Output the (X, Y) coordinate of the center of the cell containing the given text.  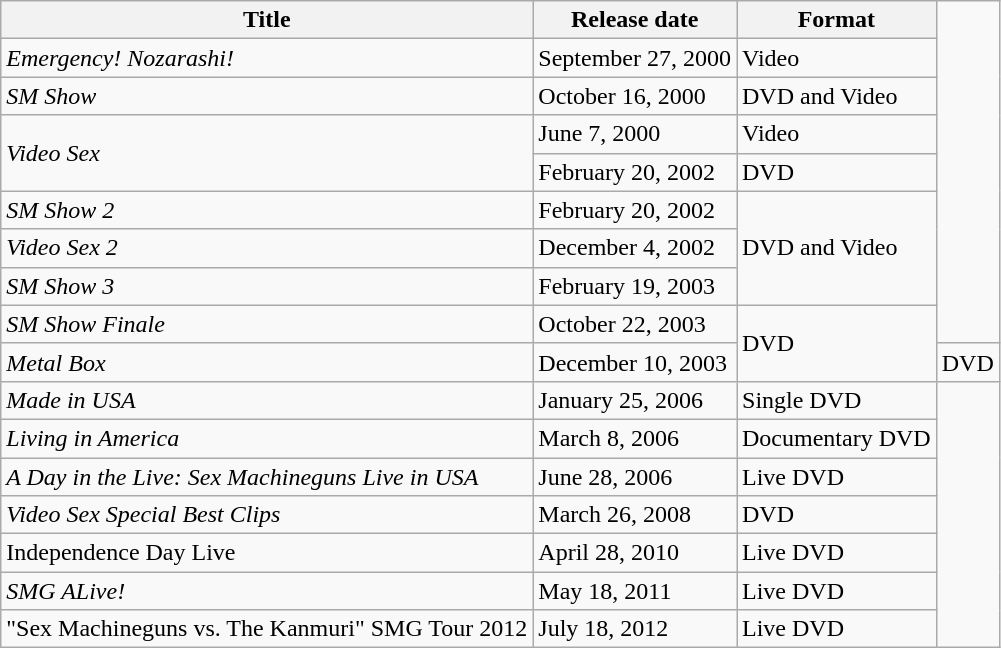
Emergency! Nozarashi! (267, 58)
Independence Day Live (267, 553)
February 19, 2003 (635, 286)
June 7, 2000 (635, 134)
October 16, 2000 (635, 96)
December 4, 2002 (635, 248)
May 18, 2011 (635, 591)
Living in America (267, 438)
Single DVD (836, 400)
SM Show Finale (267, 324)
SM Show (267, 96)
A Day in the Live: Sex Machineguns Live in USA (267, 477)
April 28, 2010 (635, 553)
Metal Box (267, 362)
SM Show 3 (267, 286)
SMG ALive! (267, 591)
March 8, 2006 (635, 438)
July 18, 2012 (635, 629)
Documentary DVD (836, 438)
SM Show 2 (267, 210)
Title (267, 20)
March 26, 2008 (635, 515)
October 22, 2003 (635, 324)
Video Sex Special Best Clips (267, 515)
Video Sex 2 (267, 248)
September 27, 2000 (635, 58)
Video Sex (267, 153)
"Sex Machineguns vs. The Kanmuri" SMG Tour 2012 (267, 629)
January 25, 2006 (635, 400)
June 28, 2006 (635, 477)
Made in USA (267, 400)
Release date (635, 20)
Format (836, 20)
December 10, 2003 (635, 362)
